For the text-containing cell, return its midpoint in [x, y] coordinate format. 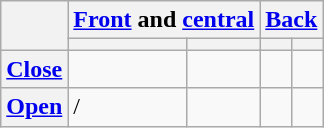
Close [34, 69]
/ [127, 107]
Open [34, 107]
Front and central [164, 20]
Back [292, 20]
